Output the (X, Y) coordinate of the center of the cell containing the given text.  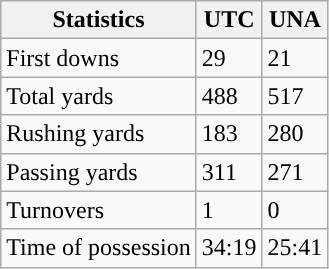
UNA (295, 20)
29 (229, 58)
Rushing yards (99, 134)
UTC (229, 20)
34:19 (229, 248)
Total yards (99, 96)
517 (295, 96)
Turnovers (99, 210)
First downs (99, 58)
280 (295, 134)
1 (229, 210)
Statistics (99, 20)
271 (295, 172)
Time of possession (99, 248)
Passing yards (99, 172)
25:41 (295, 248)
21 (295, 58)
488 (229, 96)
311 (229, 172)
183 (229, 134)
0 (295, 210)
